From the cell containing the given text, extract its center point as [x, y] coordinate. 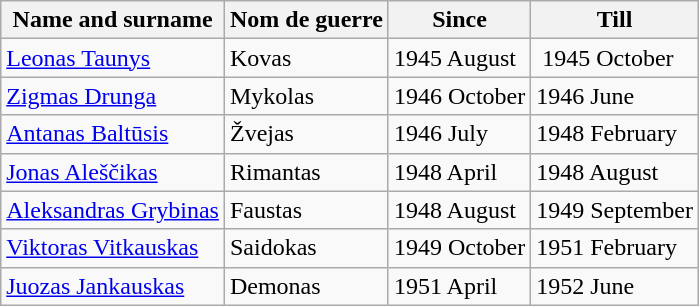
1949 October [459, 248]
1946 June [615, 96]
Kovas [306, 58]
1945 August [459, 58]
Name and surname [113, 20]
1948 February [615, 134]
Mykolas [306, 96]
Leonas Taunys [113, 58]
1952 June [615, 286]
1946 October [459, 96]
1949 September [615, 210]
Faustas [306, 210]
Saidokas [306, 248]
Viktoras Vitkauskas [113, 248]
Antanas Baltūsis [113, 134]
Since [459, 20]
Till [615, 20]
Jonas Aleščikas [113, 172]
1951 February [615, 248]
1951 April [459, 286]
1946 July [459, 134]
Žvejas [306, 134]
1948 April [459, 172]
Nom de guerre [306, 20]
Juozas Jankauskas [113, 286]
Aleksandras Grybinas [113, 210]
1945 October [615, 58]
Zigmas Drunga [113, 96]
Demonas [306, 286]
Rimantas [306, 172]
